Search for the cell housing the specified text and yield its [X, Y] center coordinate. 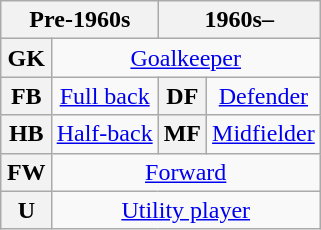
HB [26, 134]
MF [182, 134]
Goalkeeper [186, 58]
Forward [186, 172]
U [26, 210]
Half-back [104, 134]
Pre-1960s [80, 20]
FW [26, 172]
DF [182, 96]
1960s– [239, 20]
Defender [264, 96]
Midfielder [264, 134]
FB [26, 96]
Full back [104, 96]
GK [26, 58]
Utility player [186, 210]
